Find where the given text appears and provide that cell's center as [X, Y] coordinate. 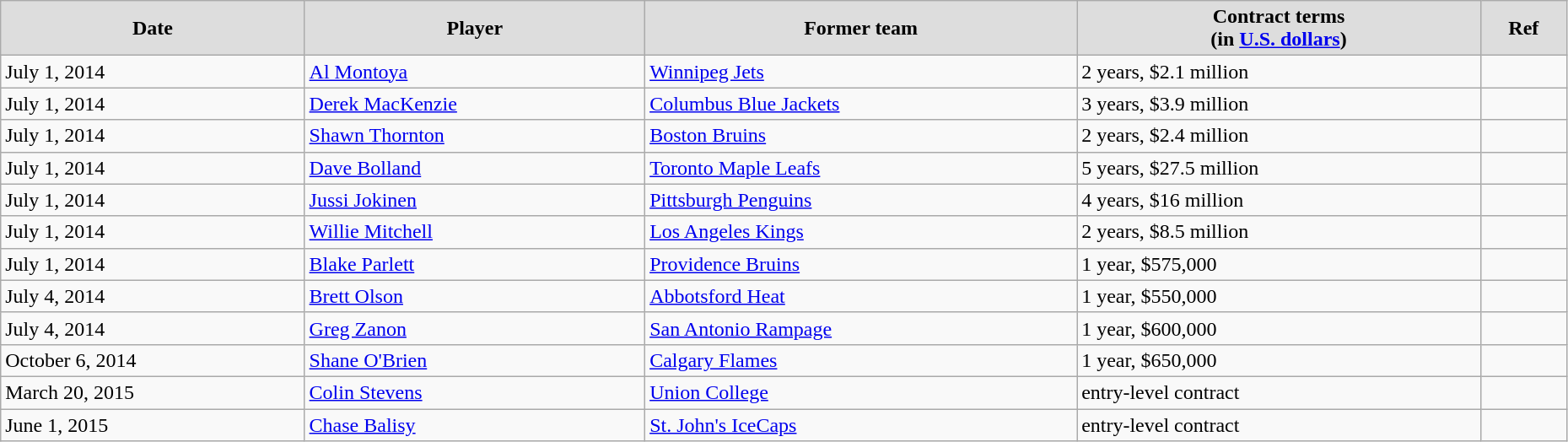
Shawn Thornton [475, 136]
Willie Mitchell [475, 232]
Contract terms(in U.S. dollars) [1279, 29]
Chase Balisy [475, 424]
Dave Bolland [475, 168]
June 1, 2015 [153, 424]
San Antonio Rampage [861, 328]
Colin Stevens [475, 392]
Union College [861, 392]
Brett Olson [475, 296]
Derek MacKenzie [475, 104]
Date [153, 29]
Calgary Flames [861, 360]
Boston Bruins [861, 136]
Al Montoya [475, 72]
1 year, $600,000 [1279, 328]
Ref [1523, 29]
1 year, $650,000 [1279, 360]
Player [475, 29]
2 years, $8.5 million [1279, 232]
Abbotsford Heat [861, 296]
Winnipeg Jets [861, 72]
March 20, 2015 [153, 392]
4 years, $16 million [1279, 200]
Greg Zanon [475, 328]
St. John's IceCaps [861, 424]
2 years, $2.1 million [1279, 72]
Blake Parlett [475, 264]
3 years, $3.9 million [1279, 104]
Jussi Jokinen [475, 200]
Columbus Blue Jackets [861, 104]
Toronto Maple Leafs [861, 168]
1 year, $575,000 [1279, 264]
1 year, $550,000 [1279, 296]
Shane O'Brien [475, 360]
5 years, $27.5 million [1279, 168]
Providence Bruins [861, 264]
October 6, 2014 [153, 360]
Former team [861, 29]
Los Angeles Kings [861, 232]
2 years, $2.4 million [1279, 136]
Pittsburgh Penguins [861, 200]
